Scan for the cell matching the given text and deliver its (X, Y) coordinate at center. 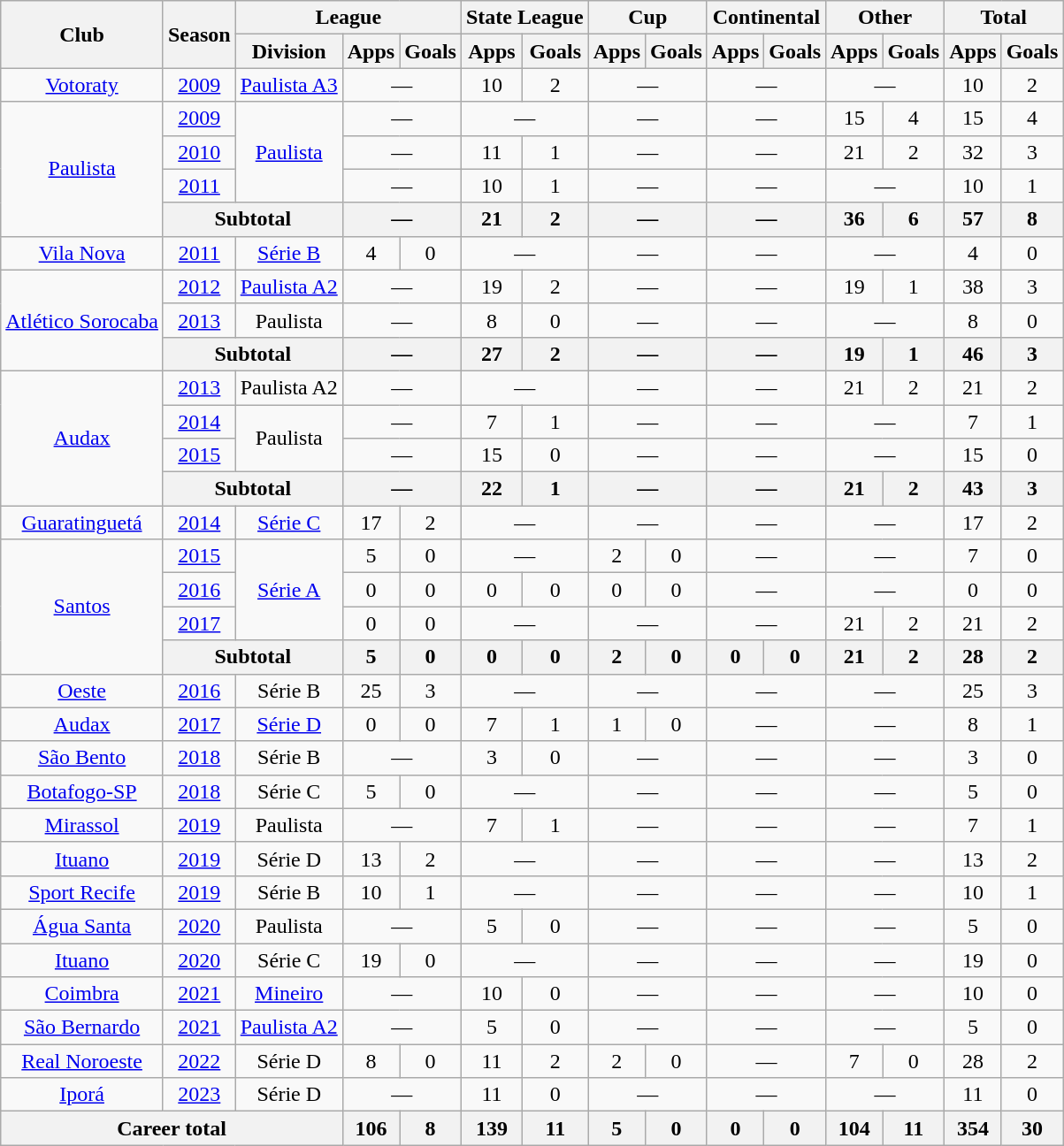
2010 (199, 152)
139 (492, 1128)
Vila Nova (82, 253)
Mirassol (82, 825)
Água Santa (82, 926)
State League (524, 18)
Votoraty (82, 85)
Oeste (82, 691)
27 (492, 354)
Cup (647, 18)
43 (973, 489)
Atlético Sorocaba (82, 320)
2023 (199, 1095)
Real Noroeste (82, 1061)
57 (973, 219)
Mineiro (288, 994)
Continental (766, 18)
São Bernardo (82, 1028)
6 (914, 219)
Iporá (82, 1095)
36 (854, 219)
354 (973, 1128)
22 (492, 489)
Paulista A3 (288, 85)
Série A (288, 590)
38 (973, 286)
Total (1004, 18)
São Bento (82, 758)
League (348, 18)
106 (371, 1128)
Season (199, 34)
Guaratinguetá (82, 523)
46 (973, 354)
Division (288, 51)
2012 (199, 286)
Club (82, 34)
Other (885, 18)
Sport Recife (82, 892)
32 (973, 152)
Santos (82, 607)
Career total (172, 1128)
2022 (199, 1061)
104 (854, 1128)
Coimbra (82, 994)
30 (1032, 1128)
Botafogo-SP (82, 791)
